Extract the (X, Y) coordinate from the center of the cell holding the provided text.  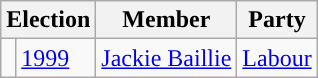
Election (48, 20)
1999 (56, 58)
Member (166, 20)
Labour (277, 58)
Jackie Baillie (166, 58)
Party (277, 20)
